Determine the [X, Y] coordinate at the center of the cell enclosing the given text.  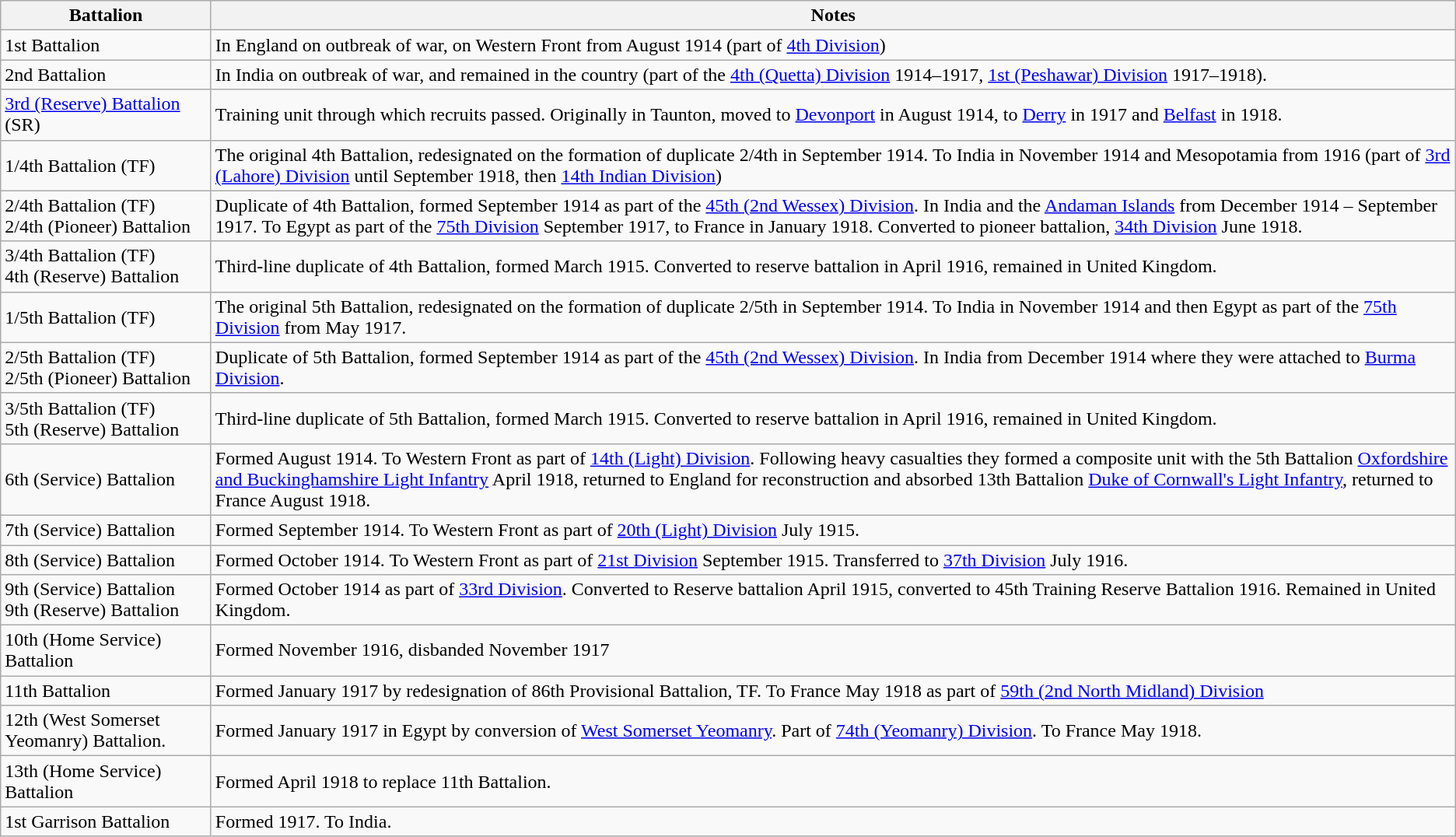
3/4th Battalion (TF)4th (Reserve) Battalion [106, 266]
10th (Home Service) Battalion [106, 650]
Battalion [106, 16]
8th (Service) Battalion [106, 559]
13th (Home Service) Battalion [106, 781]
Notes [833, 16]
Third-line duplicate of 5th Battalion, formed March 1915. Converted to reserve battalion in April 1916, remained in United Kingdom. [833, 418]
7th (Service) Battalion [106, 530]
3rd (Reserve) Battalion (SR) [106, 115]
6th (Service) Battalion [106, 479]
Formed 1917. To India. [833, 821]
9th (Service) Battalion9th (Reserve) Battalion [106, 601]
Formed October 1914. To Western Front as part of 21st Division September 1915. Transferred to 37th Division July 1916. [833, 559]
2/4th Battalion (TF)2/4th (Pioneer) Battalion [106, 216]
Training unit through which recruits passed. Originally in Taunton, moved to Devonport in August 1914, to Derry in 1917 and Belfast in 1918. [833, 115]
Formed January 1917 in Egypt by conversion of West Somerset Yeomanry. Part of 74th (Yeomanry) Division. To France May 1918. [833, 731]
Formed November 1916, disbanded November 1917 [833, 650]
1st Garrison Battalion [106, 821]
3/5th Battalion (TF)5th (Reserve) Battalion [106, 418]
Formed September 1914. To Western Front as part of 20th (Light) Division July 1915. [833, 530]
11th Battalion [106, 691]
In India on outbreak of war, and remained in the country (part of the 4th (Quetta) Division 1914–1917, 1st (Peshawar) Division 1917–1918). [833, 75]
1st Battalion [106, 45]
Formed April 1918 to replace 11th Battalion. [833, 781]
In England on outbreak of war, on Western Front from August 1914 (part of 4th Division) [833, 45]
1/4th Battalion (TF) [106, 165]
2nd Battalion [106, 75]
Third-line duplicate of 4th Battalion, formed March 1915. Converted to reserve battalion in April 1916, remained in United Kingdom. [833, 266]
Formed January 1917 by redesignation of 86th Provisional Battalion, TF. To France May 1918 as part of 59th (2nd North Midland) Division [833, 691]
12th (West Somerset Yeomanry) Battalion. [106, 731]
1/5th Battalion (TF) [106, 317]
2/5th Battalion (TF)2/5th (Pioneer) Battalion [106, 367]
